Pinpoint the cell where the given text exists, returning its (X, Y) midpoint coordinate. 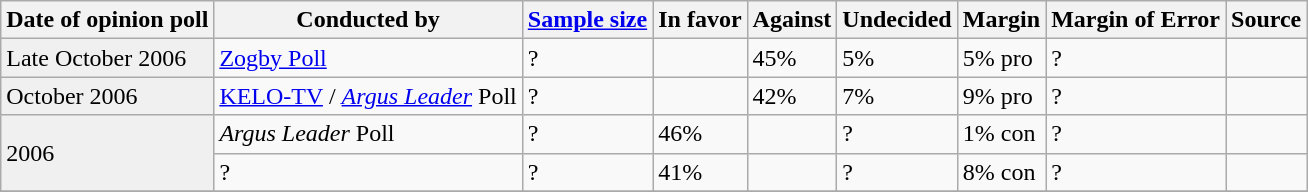
Sample size (587, 20)
Late October 2006 (108, 58)
Margin of Error (1136, 20)
8% con (1001, 172)
2006 (108, 153)
October 2006 (108, 96)
Margin (1001, 20)
KELO-TV / Argus Leader Poll (368, 96)
46% (700, 134)
Undecided (897, 20)
Zogby Poll (368, 58)
Argus Leader Poll (368, 134)
7% (897, 96)
9% pro (1001, 96)
Source (1266, 20)
5% (897, 58)
42% (792, 96)
In favor (700, 20)
5% pro (1001, 58)
Against (792, 20)
41% (700, 172)
Date of opinion poll (108, 20)
Conducted by (368, 20)
45% (792, 58)
1% con (1001, 134)
